Identify which cell holds the provided text, then report its (x, y) central coordinate. 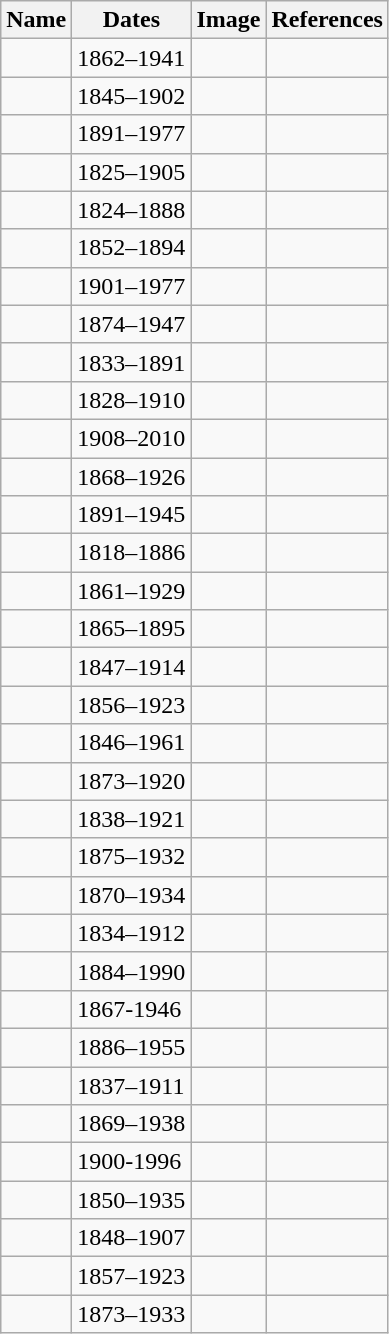
1828–1910 (132, 400)
1873–1920 (132, 781)
1891–1945 (132, 515)
1857–1923 (132, 1276)
1884–1990 (132, 971)
1837–1911 (132, 1085)
1867-1946 (132, 1009)
1870–1934 (132, 895)
1838–1921 (132, 819)
1824–1888 (132, 210)
1846–1961 (132, 743)
1852–1894 (132, 248)
1856–1923 (132, 705)
1862–1941 (132, 58)
1869–1938 (132, 1124)
1865–1895 (132, 629)
1818–1886 (132, 553)
References (328, 20)
1891–1977 (132, 134)
1847–1914 (132, 667)
1868–1926 (132, 477)
Name (36, 20)
1834–1912 (132, 933)
1848–1907 (132, 1238)
1845–1902 (132, 96)
1825–1905 (132, 172)
1873–1933 (132, 1314)
1833–1891 (132, 362)
1900-1996 (132, 1162)
1901–1977 (132, 286)
1886–1955 (132, 1047)
1875–1932 (132, 857)
1908–2010 (132, 438)
Dates (132, 20)
1861–1929 (132, 591)
Image (228, 20)
1850–1935 (132, 1200)
1874–1947 (132, 324)
